Extract the (x, y) coordinate from the center of the cell holding the provided text.  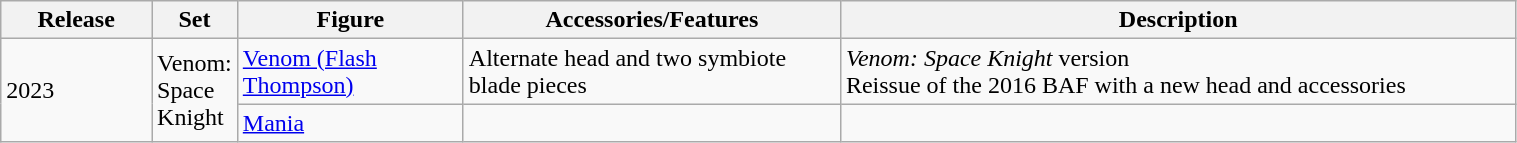
Alternate head and two symbiote blade pieces (652, 72)
Mania (350, 123)
Venom (Flash Thompson) (350, 72)
Venom: Space Knight versionReissue of the 2016 BAF with a new head and accessories (1178, 72)
Description (1178, 20)
Venom: Space Knight (195, 90)
Set (195, 20)
2023 (76, 90)
Accessories/Features (652, 20)
Figure (350, 20)
Release (76, 20)
